Pinpoint the cell where the given text exists, returning its (X, Y) midpoint coordinate. 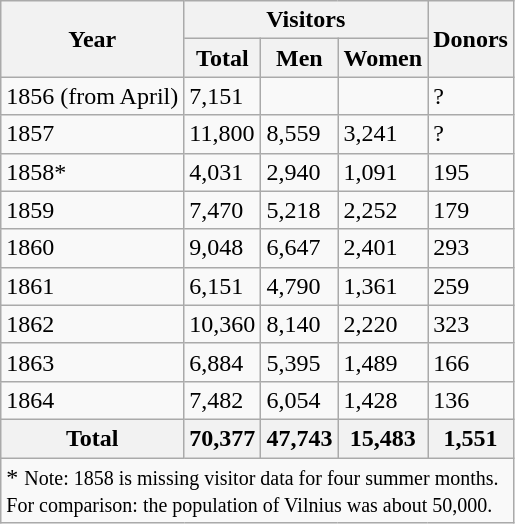
1864 (92, 400)
179 (471, 210)
1,551 (471, 438)
2,940 (300, 172)
15,483 (383, 438)
1862 (92, 324)
70,377 (222, 438)
5,218 (300, 210)
Donors (471, 39)
166 (471, 362)
7,482 (222, 400)
Women (383, 58)
5,395 (300, 362)
4,790 (300, 286)
7,151 (222, 96)
Visitors (306, 20)
2,220 (383, 324)
1,091 (383, 172)
2,401 (383, 248)
2,252 (383, 210)
1,489 (383, 362)
323 (471, 324)
6,647 (300, 248)
1863 (92, 362)
1857 (92, 134)
11,800 (222, 134)
4,031 (222, 172)
1860 (92, 248)
8,140 (300, 324)
3,241 (383, 134)
1,428 (383, 400)
1,361 (383, 286)
8,559 (300, 134)
47,743 (300, 438)
Year (92, 39)
10,360 (222, 324)
Men (300, 58)
6,151 (222, 286)
* Note: 1858 is missing visitor data for four summer months. For comparison: the population of Vilnius was about 50,000. (258, 490)
136 (471, 400)
6,054 (300, 400)
1858* (92, 172)
1856 (from April) (92, 96)
7,470 (222, 210)
1861 (92, 286)
9,048 (222, 248)
195 (471, 172)
1859 (92, 210)
6,884 (222, 362)
293 (471, 248)
259 (471, 286)
